From the cell containing the given text, extract its center point as [X, Y] coordinate. 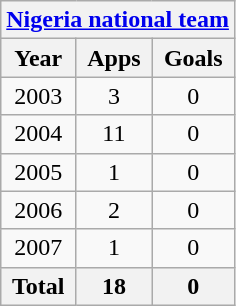
18 [114, 286]
2004 [38, 134]
2006 [38, 210]
3 [114, 96]
11 [114, 134]
Total [38, 286]
2 [114, 210]
2003 [38, 96]
Year [38, 58]
Goals [193, 58]
2007 [38, 248]
2005 [38, 172]
Nigeria national team [118, 20]
Apps [114, 58]
